Detect which cell encompasses the target text, then output its [x, y] center coordinate. 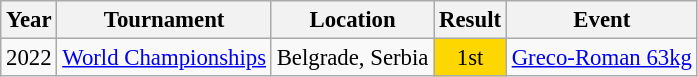
Greco-Roman 63kg [602, 58]
World Championships [164, 58]
Belgrade, Serbia [352, 58]
Result [470, 20]
Year [29, 20]
Location [352, 20]
2022 [29, 58]
Tournament [164, 20]
Event [602, 20]
1st [470, 58]
